For the text-containing cell, return its midpoint in (X, Y) coordinate format. 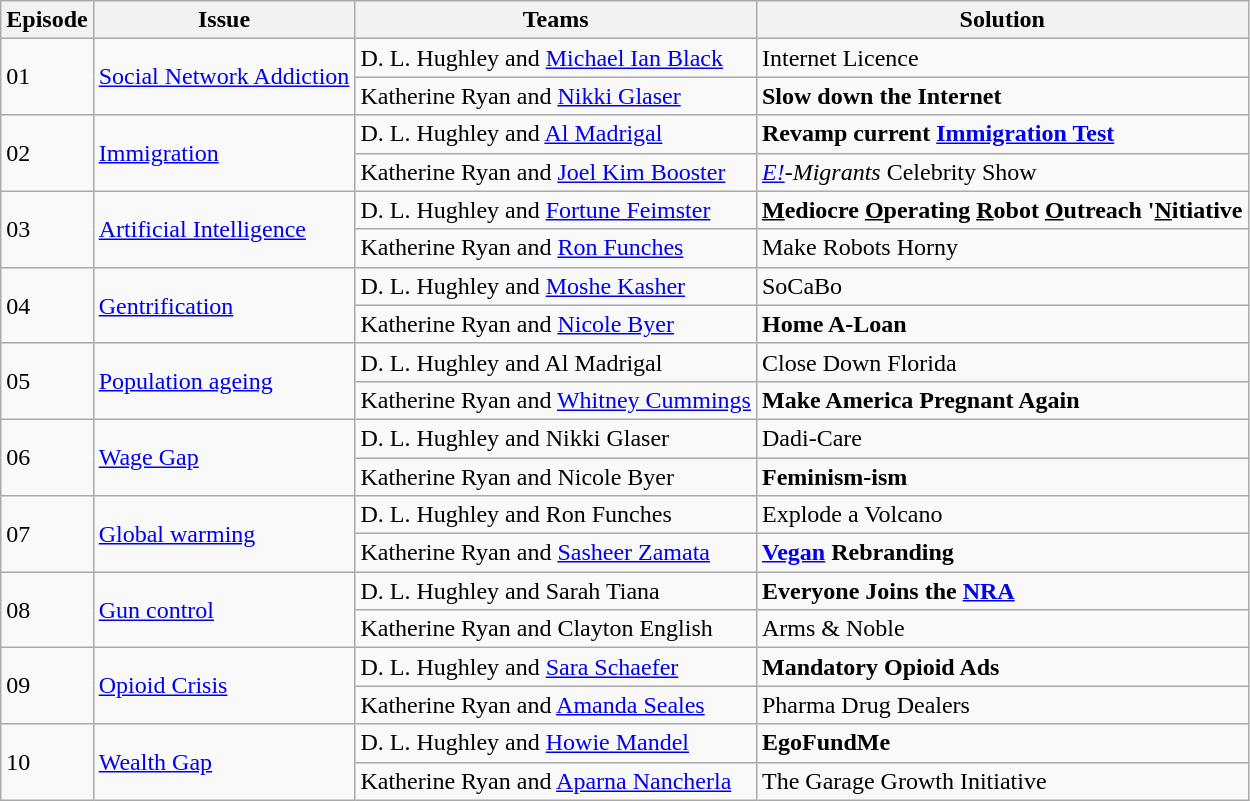
09 (47, 686)
Arms & Noble (1002, 629)
D. L. Hughley and Howie Mandel (556, 743)
D. L. Hughley and Moshe Kasher (556, 286)
04 (47, 305)
06 (47, 457)
Katherine Ryan and Amanda Seales (556, 705)
Feminism-ism (1002, 477)
Revamp current Immigration Test (1002, 134)
03 (47, 229)
Mandatory Opioid Ads (1002, 667)
Vegan Rebranding (1002, 553)
D. L. Hughley and Michael Ian Black (556, 58)
02 (47, 153)
Slow down the Internet (1002, 96)
Katherine Ryan and Aparna Nancherla (556, 781)
The Garage Growth Initiative (1002, 781)
Everyone Joins the NRA (1002, 591)
Global warming (224, 534)
Katherine Ryan and Sasheer Zamata (556, 553)
Explode a Volcano (1002, 515)
10 (47, 762)
Issue (224, 20)
Social Network Addiction (224, 77)
Katherine Ryan and Clayton English (556, 629)
EgoFundMe (1002, 743)
Episode (47, 20)
D. L. Hughley and Nikki Glaser (556, 438)
SoCaBo (1002, 286)
Home A-Loan (1002, 324)
Internet Licence (1002, 58)
D. L. Hughley and Ron Funches (556, 515)
07 (47, 534)
Katherine Ryan and Joel Kim Booster (556, 172)
Immigration (224, 153)
Katherine Ryan and Whitney Cummings (556, 400)
Teams (556, 20)
Gentrification (224, 305)
Dadi-Care (1002, 438)
Population ageing (224, 381)
E!-Migrants Celebrity Show (1002, 172)
08 (47, 610)
Close Down Florida (1002, 362)
Katherine Ryan and Ron Funches (556, 248)
01 (47, 77)
Opioid Crisis (224, 686)
Make America Pregnant Again (1002, 400)
D. L. Hughley and Sara Schaefer (556, 667)
Katherine Ryan and Nikki Glaser (556, 96)
Artificial Intelligence (224, 229)
Make Robots Horny (1002, 248)
05 (47, 381)
Gun control (224, 610)
D. L. Hughley and Sarah Tiana (556, 591)
Solution (1002, 20)
Mediocre Operating Robot Outreach 'Nitiative (1002, 210)
Pharma Drug Dealers (1002, 705)
D. L. Hughley and Fortune Feimster (556, 210)
Wage Gap (224, 457)
Wealth Gap (224, 762)
